Locate the cell with the specified text and output its [X, Y] center coordinate. 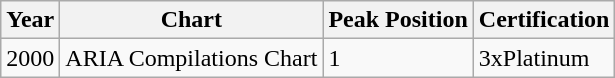
1 [398, 58]
3xPlatinum [544, 58]
2000 [30, 58]
Year [30, 20]
Certification [544, 20]
ARIA Compilations Chart [192, 58]
Peak Position [398, 20]
Chart [192, 20]
